Scan for the cell matching the given text and deliver its (x, y) coordinate at center. 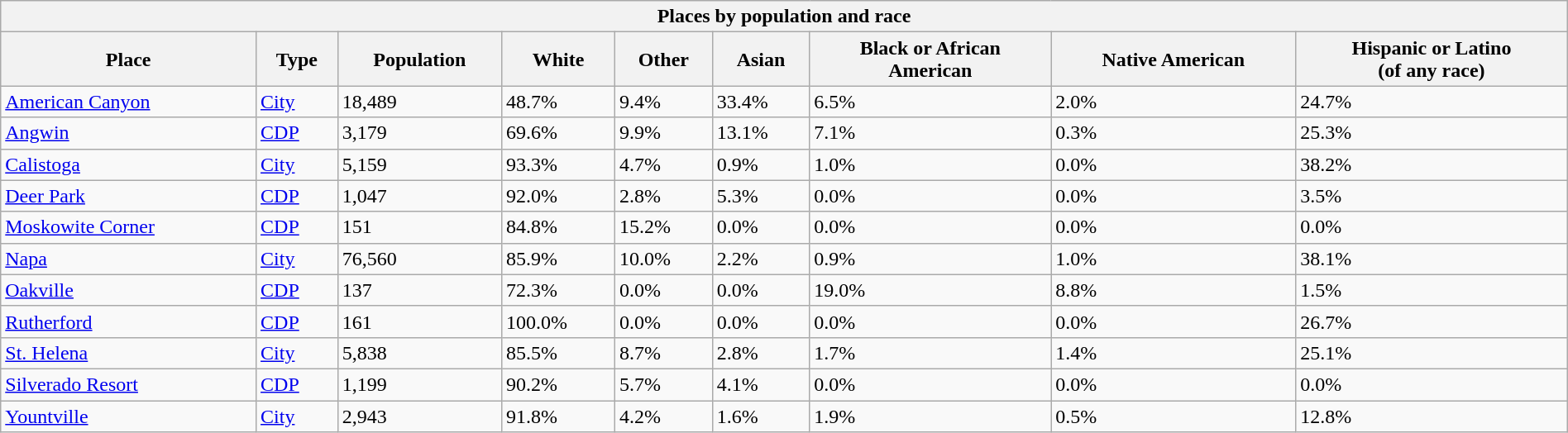
25.1% (1432, 353)
76,560 (419, 259)
Asian (761, 59)
92.0% (557, 196)
Black or AfricanAmerican (930, 59)
1.6% (761, 416)
Oakville (129, 290)
9.4% (663, 102)
2.0% (1174, 102)
93.3% (557, 164)
90.2% (557, 384)
13.1% (761, 133)
0.3% (1174, 133)
Place (129, 59)
69.6% (557, 133)
3,179 (419, 133)
85.5% (557, 353)
0.5% (1174, 416)
Calistoga (129, 164)
3.5% (1432, 196)
33.4% (761, 102)
8.8% (1174, 290)
Rutherford (129, 321)
Yountville (129, 416)
48.7% (557, 102)
2,943 (419, 416)
Population (419, 59)
6.5% (930, 102)
1.9% (930, 416)
1.5% (1432, 290)
White (557, 59)
4.7% (663, 164)
84.8% (557, 227)
Moskowite Corner (129, 227)
4.2% (663, 416)
7.1% (930, 133)
91.8% (557, 416)
1.7% (930, 353)
151 (419, 227)
72.3% (557, 290)
19.0% (930, 290)
8.7% (663, 353)
137 (419, 290)
Type (298, 59)
85.9% (557, 259)
Hispanic or Latino(of any race) (1432, 59)
Angwin (129, 133)
1,199 (419, 384)
18,489 (419, 102)
4.1% (761, 384)
5.3% (761, 196)
9.9% (663, 133)
St. Helena (129, 353)
Deer Park (129, 196)
26.7% (1432, 321)
15.2% (663, 227)
5,838 (419, 353)
1.4% (1174, 353)
Native American (1174, 59)
Napa (129, 259)
1,047 (419, 196)
5,159 (419, 164)
Other (663, 59)
Places by population and race (784, 17)
24.7% (1432, 102)
2.2% (761, 259)
161 (419, 321)
38.1% (1432, 259)
38.2% (1432, 164)
Silverado Resort (129, 384)
12.8% (1432, 416)
10.0% (663, 259)
American Canyon (129, 102)
5.7% (663, 384)
25.3% (1432, 133)
100.0% (557, 321)
